Pinpoint the cell where the given text exists, returning its [x, y] midpoint coordinate. 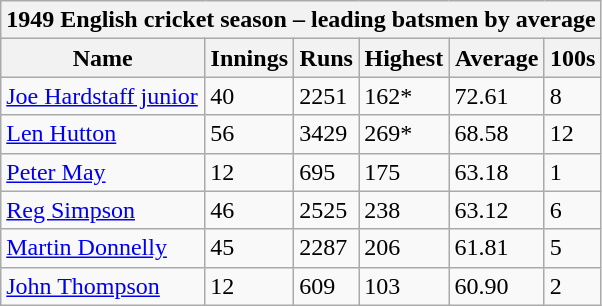
Average [496, 58]
206 [404, 248]
61.81 [496, 248]
56 [250, 134]
Martin Donnelly [103, 248]
Runs [326, 58]
1 [572, 172]
175 [404, 172]
Innings [250, 58]
8 [572, 96]
68.58 [496, 134]
238 [404, 210]
2251 [326, 96]
269* [404, 134]
Peter May [103, 172]
Joe Hardstaff junior [103, 96]
609 [326, 286]
2 [572, 286]
Reg Simpson [103, 210]
72.61 [496, 96]
63.18 [496, 172]
3429 [326, 134]
162* [404, 96]
695 [326, 172]
60.90 [496, 286]
2525 [326, 210]
5 [572, 248]
46 [250, 210]
40 [250, 96]
100s [572, 58]
2287 [326, 248]
63.12 [496, 210]
103 [404, 286]
John Thompson [103, 286]
1949 English cricket season – leading batsmen by average [301, 20]
45 [250, 248]
Len Hutton [103, 134]
Highest [404, 58]
6 [572, 210]
Name [103, 58]
